Output the [x, y] coordinate of the center of the cell containing the given text.  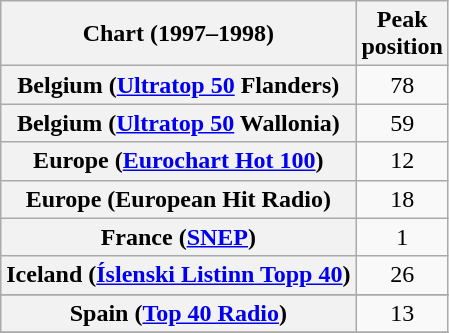
Peakposition [402, 34]
26 [402, 275]
Belgium (Ultratop 50 Wallonia) [178, 123]
Spain (Top 40 Radio) [178, 313]
59 [402, 123]
Belgium (Ultratop 50 Flanders) [178, 85]
Europe (European Hit Radio) [178, 199]
1 [402, 237]
Europe (Eurochart Hot 100) [178, 161]
France (SNEP) [178, 237]
Chart (1997–1998) [178, 34]
13 [402, 313]
Iceland (Íslenski Listinn Topp 40) [178, 275]
12 [402, 161]
18 [402, 199]
78 [402, 85]
